Return (x, y) of the center of cell containing provided text 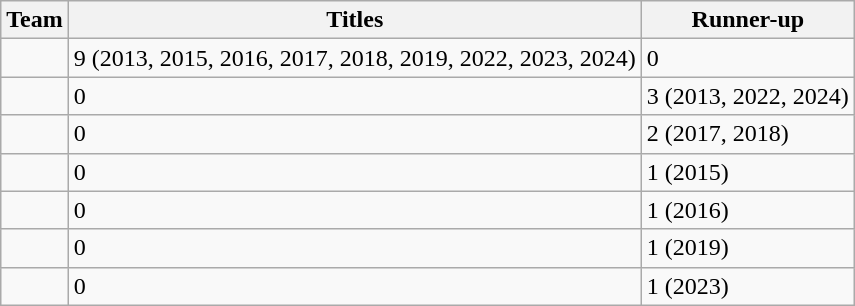
2 (2017, 2018) (748, 134)
Team (35, 20)
9 (2013, 2015, 2016, 2017, 2018, 2019, 2022, 2023, 2024) (354, 58)
Runner-up (748, 20)
3 (2013, 2022, 2024) (748, 96)
1 (2016) (748, 210)
1 (2019) (748, 248)
1 (2023) (748, 286)
Titles (354, 20)
1 (2015) (748, 172)
